Provide the [x, y] coordinate of the cell's center where the given text is located.  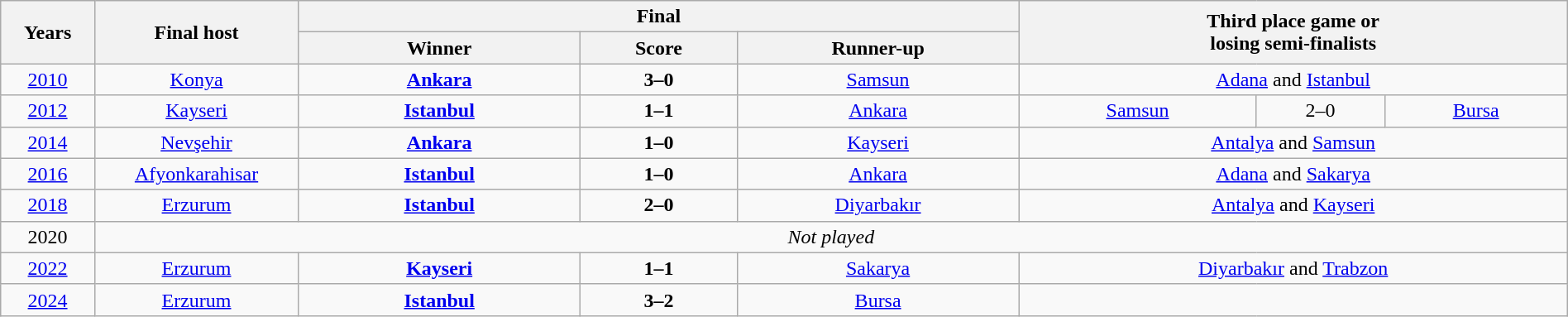
Not played [830, 237]
Runner-up [878, 48]
2024 [48, 300]
Antalya and Samsun [1293, 142]
Final host [196, 32]
2010 [48, 79]
3–0 [658, 79]
2018 [48, 205]
2016 [48, 174]
Nevşehir [196, 142]
Diyarbakır [878, 205]
Konya [196, 79]
2020 [48, 237]
Years [48, 32]
Adana and Sakarya [1293, 174]
Score [658, 48]
2014 [48, 142]
2012 [48, 111]
Adana and Istanbul [1293, 79]
Diyarbakır and Trabzon [1293, 268]
Winner [440, 48]
2022 [48, 268]
Final [658, 17]
Third place game orlosing semi-finalists [1293, 32]
Sakarya [878, 268]
Antalya and Kayseri [1293, 205]
3–2 [658, 300]
Afyonkarahisar [196, 174]
